Search for the cell housing the specified text and yield its (X, Y) center coordinate. 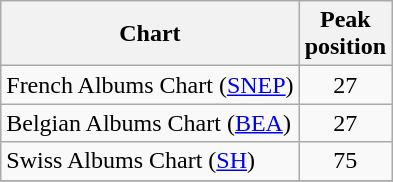
Peakposition (345, 34)
75 (345, 161)
Swiss Albums Chart (SH) (150, 161)
Chart (150, 34)
French Albums Chart (SNEP) (150, 85)
Belgian Albums Chart (BEA) (150, 123)
